Search for the cell housing the specified text and yield its [X, Y] center coordinate. 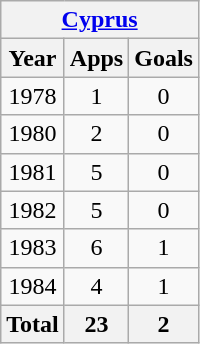
Total [33, 324]
1984 [33, 286]
1978 [33, 96]
1980 [33, 134]
1982 [33, 210]
4 [96, 286]
Year [33, 58]
23 [96, 324]
Cyprus [100, 20]
1983 [33, 248]
Goals [164, 58]
Apps [96, 58]
6 [96, 248]
1981 [33, 172]
